Provide the (x, y) coordinate of the cell's center where the given text is located.  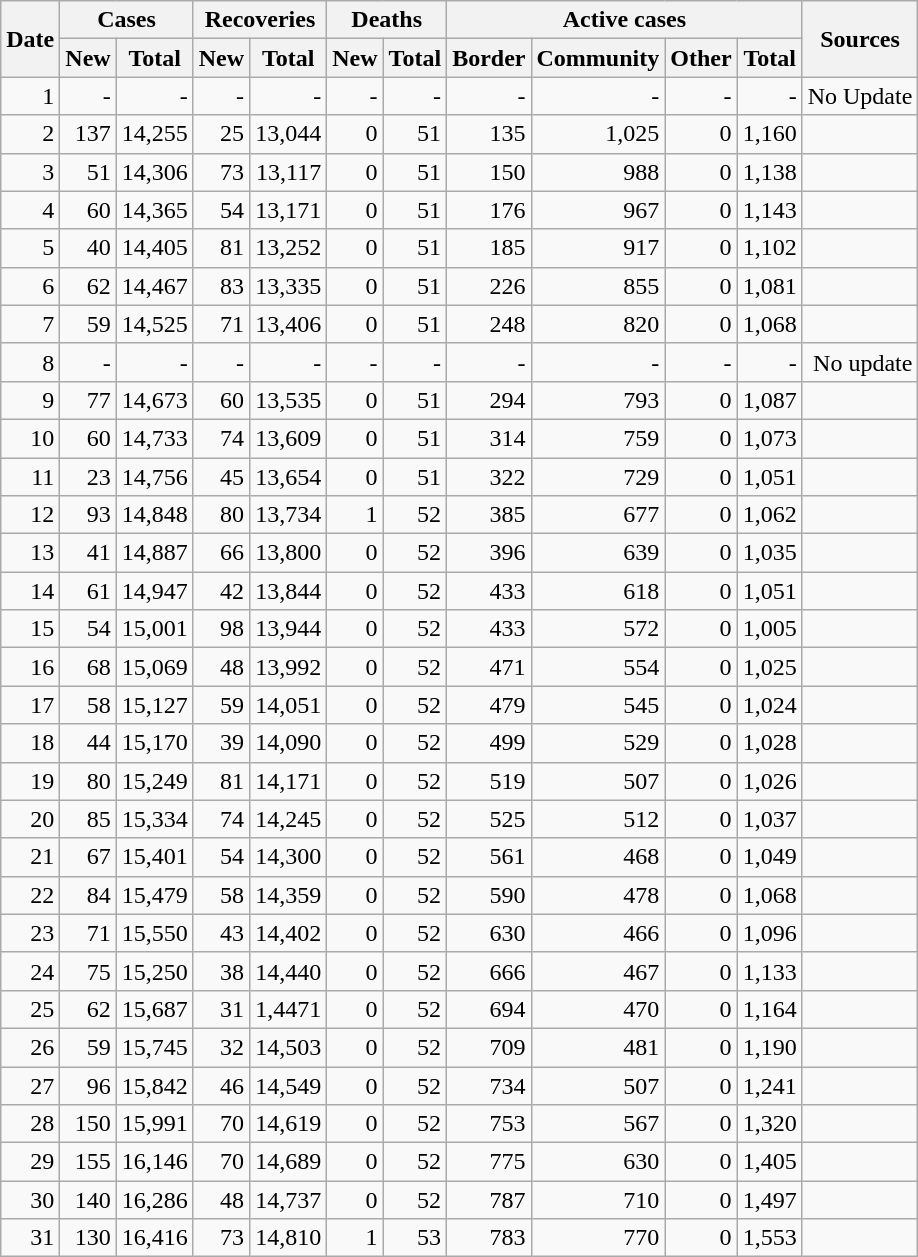
14,402 (288, 933)
185 (489, 248)
93 (88, 515)
14,365 (154, 210)
15,250 (154, 971)
15,401 (154, 857)
1,497 (770, 1200)
135 (489, 134)
1,4471 (288, 1009)
14,306 (154, 172)
41 (88, 553)
38 (221, 971)
14,887 (154, 553)
21 (30, 857)
467 (598, 971)
13,335 (288, 286)
1,320 (770, 1124)
176 (489, 210)
Sources (860, 39)
14,255 (154, 134)
16,286 (154, 1200)
15,069 (154, 667)
No update (860, 362)
14,503 (288, 1047)
248 (489, 324)
19 (30, 781)
4 (30, 210)
66 (221, 553)
2 (30, 134)
29 (30, 1162)
Other (701, 58)
14,171 (288, 781)
15,001 (154, 629)
590 (489, 895)
6 (30, 286)
16,416 (154, 1238)
1,087 (770, 400)
787 (489, 1200)
855 (598, 286)
1,081 (770, 286)
468 (598, 857)
1,241 (770, 1085)
Active cases (625, 20)
1,143 (770, 210)
1,553 (770, 1238)
13,654 (288, 477)
13,944 (288, 629)
1,037 (770, 819)
22 (30, 895)
9 (30, 400)
Date (30, 39)
20 (30, 819)
1,190 (770, 1047)
470 (598, 1009)
15,550 (154, 933)
18 (30, 743)
1,028 (770, 743)
322 (489, 477)
13,992 (288, 667)
14,756 (154, 477)
11 (30, 477)
10 (30, 438)
1,160 (770, 134)
820 (598, 324)
15,127 (154, 705)
42 (221, 591)
775 (489, 1162)
27 (30, 1085)
618 (598, 591)
1,073 (770, 438)
15,334 (154, 819)
15,745 (154, 1047)
15,842 (154, 1085)
512 (598, 819)
14,245 (288, 819)
396 (489, 553)
14,051 (288, 705)
83 (221, 286)
567 (598, 1124)
77 (88, 400)
13,406 (288, 324)
499 (489, 743)
770 (598, 1238)
15,249 (154, 781)
1,405 (770, 1162)
15,170 (154, 743)
7 (30, 324)
15,687 (154, 1009)
14,848 (154, 515)
14,733 (154, 438)
294 (489, 400)
1,138 (770, 172)
39 (221, 743)
1,035 (770, 553)
16,146 (154, 1162)
572 (598, 629)
14,619 (288, 1124)
46 (221, 1085)
137 (88, 134)
13,800 (288, 553)
753 (489, 1124)
13,535 (288, 400)
1,164 (770, 1009)
677 (598, 515)
783 (489, 1238)
14,549 (288, 1085)
14,673 (154, 400)
75 (88, 971)
13,734 (288, 515)
140 (88, 1200)
14,090 (288, 743)
694 (489, 1009)
666 (489, 971)
8 (30, 362)
14,467 (154, 286)
545 (598, 705)
61 (88, 591)
5 (30, 248)
478 (598, 895)
13,171 (288, 210)
554 (598, 667)
466 (598, 933)
17 (30, 705)
14,810 (288, 1238)
84 (88, 895)
28 (30, 1124)
43 (221, 933)
1,062 (770, 515)
14,525 (154, 324)
14,300 (288, 857)
529 (598, 743)
130 (88, 1238)
14 (30, 591)
519 (489, 781)
14,689 (288, 1162)
314 (489, 438)
14,359 (288, 895)
16 (30, 667)
53 (415, 1238)
155 (88, 1162)
1,005 (770, 629)
709 (489, 1047)
759 (598, 438)
15,991 (154, 1124)
26 (30, 1047)
1,096 (770, 933)
734 (489, 1085)
No Update (860, 96)
Deaths (387, 20)
14,737 (288, 1200)
793 (598, 400)
24 (30, 971)
561 (489, 857)
1,024 (770, 705)
15 (30, 629)
Recoveries (260, 20)
3 (30, 172)
710 (598, 1200)
639 (598, 553)
67 (88, 857)
226 (489, 286)
Cases (126, 20)
68 (88, 667)
967 (598, 210)
85 (88, 819)
98 (221, 629)
44 (88, 743)
988 (598, 172)
13,844 (288, 591)
471 (489, 667)
14,947 (154, 591)
15,479 (154, 895)
13,609 (288, 438)
1,026 (770, 781)
14,405 (154, 248)
917 (598, 248)
40 (88, 248)
1,102 (770, 248)
45 (221, 477)
Border (489, 58)
13 (30, 553)
525 (489, 819)
1,049 (770, 857)
385 (489, 515)
729 (598, 477)
96 (88, 1085)
13,252 (288, 248)
13,044 (288, 134)
Community (598, 58)
479 (489, 705)
30 (30, 1200)
481 (598, 1047)
12 (30, 515)
32 (221, 1047)
14,440 (288, 971)
1,133 (770, 971)
13,117 (288, 172)
